Return the [X, Y] coordinate for the center point of the cell that contains the specified text.  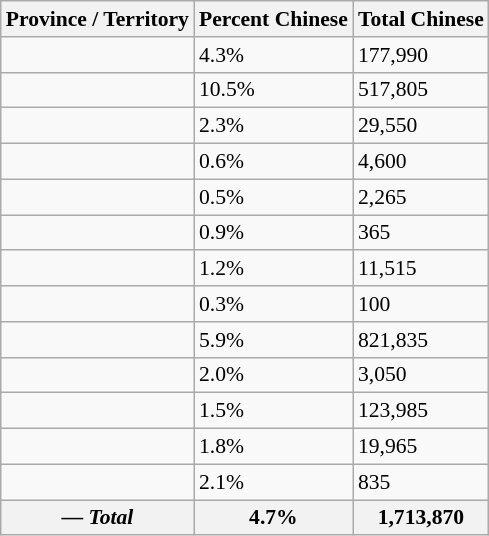
1.2% [274, 269]
1.8% [274, 447]
0.5% [274, 197]
3,050 [421, 375]
100 [421, 304]
4.3% [274, 55]
Total Chinese [421, 19]
4,600 [421, 162]
5.9% [274, 340]
821,835 [421, 340]
2,265 [421, 197]
29,550 [421, 126]
177,990 [421, 55]
835 [421, 482]
365 [421, 233]
0.9% [274, 233]
2.3% [274, 126]
123,985 [421, 411]
10.5% [274, 90]
— Total [98, 518]
517,805 [421, 90]
Percent Chinese [274, 19]
11,515 [421, 269]
19,965 [421, 447]
0.3% [274, 304]
0.6% [274, 162]
1,713,870 [421, 518]
Province / Territory [98, 19]
4.7% [274, 518]
2.0% [274, 375]
1.5% [274, 411]
2.1% [274, 482]
